Find where the given text appears and provide that cell's center as [x, y] coordinate. 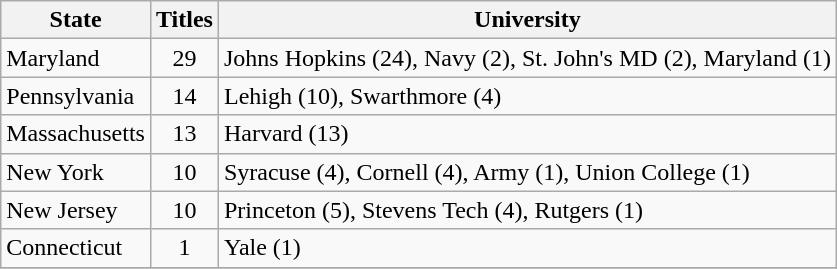
Connecticut [76, 248]
Harvard (13) [527, 134]
New Jersey [76, 210]
Princeton (5), Stevens Tech (4), Rutgers (1) [527, 210]
1 [184, 248]
Pennsylvania [76, 96]
29 [184, 58]
13 [184, 134]
Lehigh (10), Swarthmore (4) [527, 96]
State [76, 20]
Yale (1) [527, 248]
University [527, 20]
14 [184, 96]
Titles [184, 20]
Syracuse (4), Cornell (4), Army (1), Union College (1) [527, 172]
Massachusetts [76, 134]
Maryland [76, 58]
Johns Hopkins (24), Navy (2), St. John's MD (2), Maryland (1) [527, 58]
New York [76, 172]
